Determine the [x, y] coordinate at the center of the cell enclosing the given text.  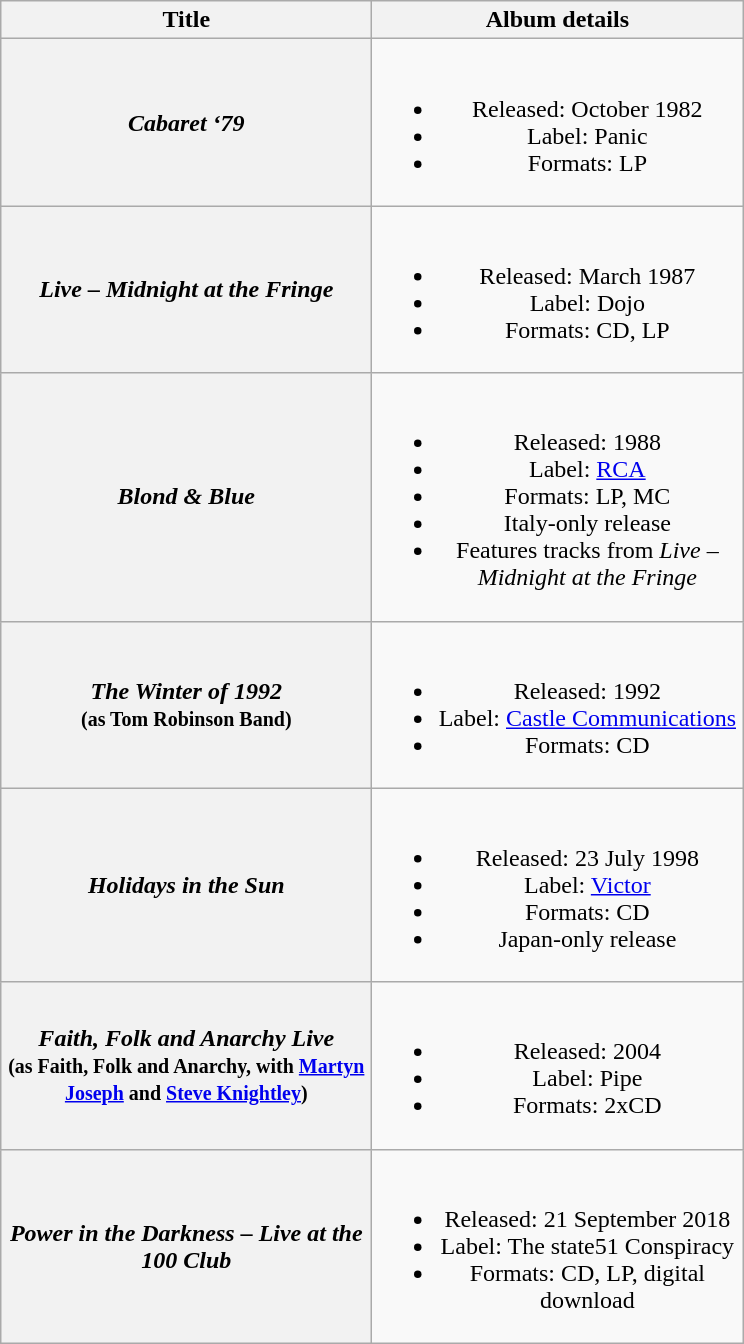
Released: 21 September 2018Label: The state51 ConspiracyFormats: CD, LP, digital download [558, 1246]
Released: 2004Label: PipeFormats: 2xCD [558, 1066]
The Winter of 1992(as Tom Robinson Band) [186, 704]
Blond & Blue [186, 497]
Album details [558, 20]
Cabaret ‘79 [186, 122]
Released: 1992Label: Castle CommunicationsFormats: CD [558, 704]
Released: 1988Label: RCAFormats: LP, MCItaly-only releaseFeatures tracks from Live – Midnight at the Fringe [558, 497]
Power in the Darkness – Live at the 100 Club [186, 1246]
Holidays in the Sun [186, 885]
Released: March 1987Label: DojoFormats: CD, LP [558, 290]
Released: 23 July 1998Label: VictorFormats: CDJapan-only release [558, 885]
Live – Midnight at the Fringe [186, 290]
Title [186, 20]
Released: October 1982Label: PanicFormats: LP [558, 122]
Faith, Folk and Anarchy Live(as Faith, Folk and Anarchy, with Martyn Joseph and Steve Knightley) [186, 1066]
